Return the (x, y) coordinate for the center point of the cell that contains the specified text.  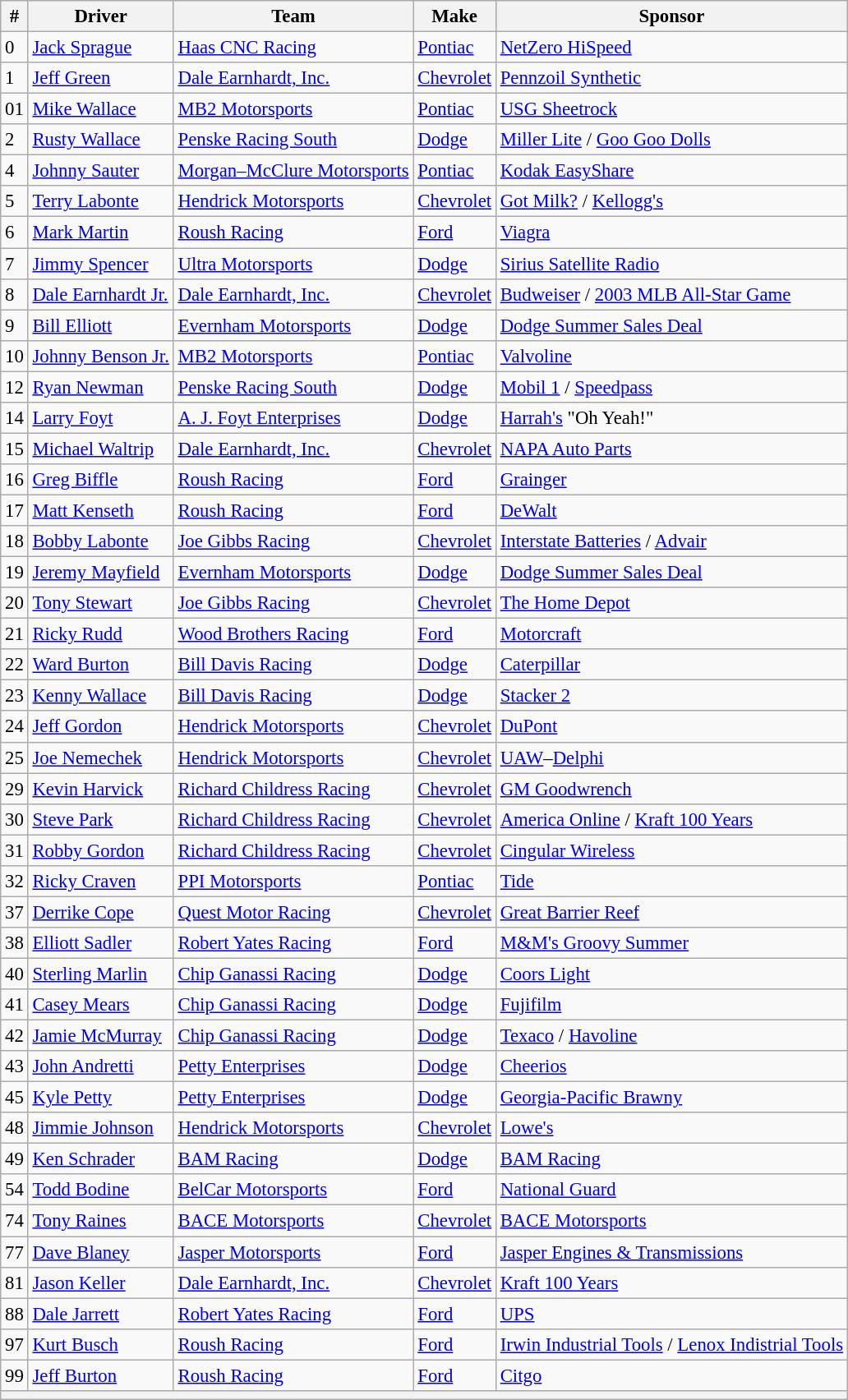
0 (15, 48)
7 (15, 264)
48 (15, 1128)
Mike Wallace (100, 109)
49 (15, 1159)
97 (15, 1344)
Greg Biffle (100, 480)
Rusty Wallace (100, 140)
Ken Schrader (100, 1159)
Tony Raines (100, 1221)
DeWalt (671, 510)
Matt Kenseth (100, 510)
88 (15, 1314)
6 (15, 233)
Mark Martin (100, 233)
Cheerios (671, 1066)
Jeremy Mayfield (100, 573)
Ricky Rudd (100, 634)
23 (15, 696)
Great Barrier Reef (671, 912)
Fujifilm (671, 1005)
John Andretti (100, 1066)
Got Milk? / Kellogg's (671, 201)
UPS (671, 1314)
Texaco / Havoline (671, 1036)
Interstate Batteries / Advair (671, 541)
NetZero HiSpeed (671, 48)
Kraft 100 Years (671, 1283)
Elliott Sadler (100, 943)
Valvoline (671, 356)
Jeff Burton (100, 1375)
14 (15, 418)
40 (15, 974)
A. J. Foyt Enterprises (293, 418)
Jack Sprague (100, 48)
Georgia-Pacific Brawny (671, 1098)
DuPont (671, 727)
8 (15, 294)
5 (15, 201)
Kenny Wallace (100, 696)
M&M's Groovy Summer (671, 943)
Motorcraft (671, 634)
PPI Motorsports (293, 882)
43 (15, 1066)
18 (15, 541)
Kyle Petty (100, 1098)
16 (15, 480)
Sirius Satellite Radio (671, 264)
9 (15, 325)
Make (454, 16)
Jason Keller (100, 1283)
Michael Waltrip (100, 449)
74 (15, 1221)
22 (15, 665)
10 (15, 356)
38 (15, 943)
America Online / Kraft 100 Years (671, 819)
Joe Nemechek (100, 758)
41 (15, 1005)
Coors Light (671, 974)
45 (15, 1098)
Morgan–McClure Motorsports (293, 171)
BelCar Motorsports (293, 1190)
31 (15, 850)
Team (293, 16)
20 (15, 603)
Sterling Marlin (100, 974)
Citgo (671, 1375)
15 (15, 449)
Johnny Sauter (100, 171)
Miller Lite / Goo Goo Dolls (671, 140)
Steve Park (100, 819)
UAW–Delphi (671, 758)
Harrah's "Oh Yeah!" (671, 418)
Budweiser / 2003 MLB All-Star Game (671, 294)
Bill Elliott (100, 325)
Pennzoil Synthetic (671, 78)
24 (15, 727)
Tony Stewart (100, 603)
17 (15, 510)
Bobby Labonte (100, 541)
Stacker 2 (671, 696)
Cingular Wireless (671, 850)
Jeff Green (100, 78)
Ultra Motorsports (293, 264)
Quest Motor Racing (293, 912)
Ricky Craven (100, 882)
Wood Brothers Racing (293, 634)
GM Goodwrench (671, 789)
1 (15, 78)
29 (15, 789)
Jasper Motorsports (293, 1252)
Kevin Harvick (100, 789)
25 (15, 758)
Jasper Engines & Transmissions (671, 1252)
77 (15, 1252)
Lowe's (671, 1128)
19 (15, 573)
Derrike Cope (100, 912)
Kodak EasyShare (671, 171)
Dale Jarrett (100, 1314)
Todd Bodine (100, 1190)
Irwin Industrial Tools / Lenox Indistrial Tools (671, 1344)
37 (15, 912)
National Guard (671, 1190)
Jeff Gordon (100, 727)
Mobil 1 / Speedpass (671, 387)
Jimmie Johnson (100, 1128)
Ward Burton (100, 665)
Terry Labonte (100, 201)
54 (15, 1190)
99 (15, 1375)
Grainger (671, 480)
Ryan Newman (100, 387)
Driver (100, 16)
Caterpillar (671, 665)
30 (15, 819)
Dale Earnhardt Jr. (100, 294)
Viagra (671, 233)
Haas CNC Racing (293, 48)
81 (15, 1283)
Robby Gordon (100, 850)
Larry Foyt (100, 418)
4 (15, 171)
Johnny Benson Jr. (100, 356)
The Home Depot (671, 603)
USG Sheetrock (671, 109)
Casey Mears (100, 1005)
NAPA Auto Parts (671, 449)
Dave Blaney (100, 1252)
32 (15, 882)
01 (15, 109)
Jimmy Spencer (100, 264)
2 (15, 140)
12 (15, 387)
Kurt Busch (100, 1344)
42 (15, 1036)
# (15, 16)
Tide (671, 882)
Sponsor (671, 16)
21 (15, 634)
Jamie McMurray (100, 1036)
